Identify which cell holds the provided text, then report its [X, Y] central coordinate. 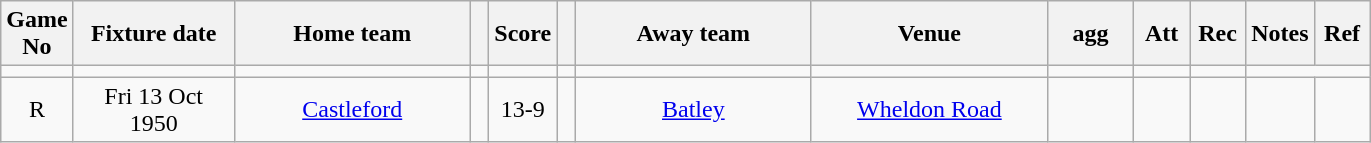
R [37, 110]
Home team [352, 34]
agg [1090, 34]
Rec [1218, 34]
Notes [1280, 34]
13-9 [523, 110]
Att [1162, 34]
Game No [37, 34]
Batley [693, 110]
Venue [929, 34]
Wheldon Road [929, 110]
Away team [693, 34]
Fri 13 Oct 1950 [154, 110]
Score [523, 34]
Castleford [352, 110]
Ref [1342, 34]
Fixture date [154, 34]
